Find where the given text appears and provide that cell's center as (x, y) coordinate. 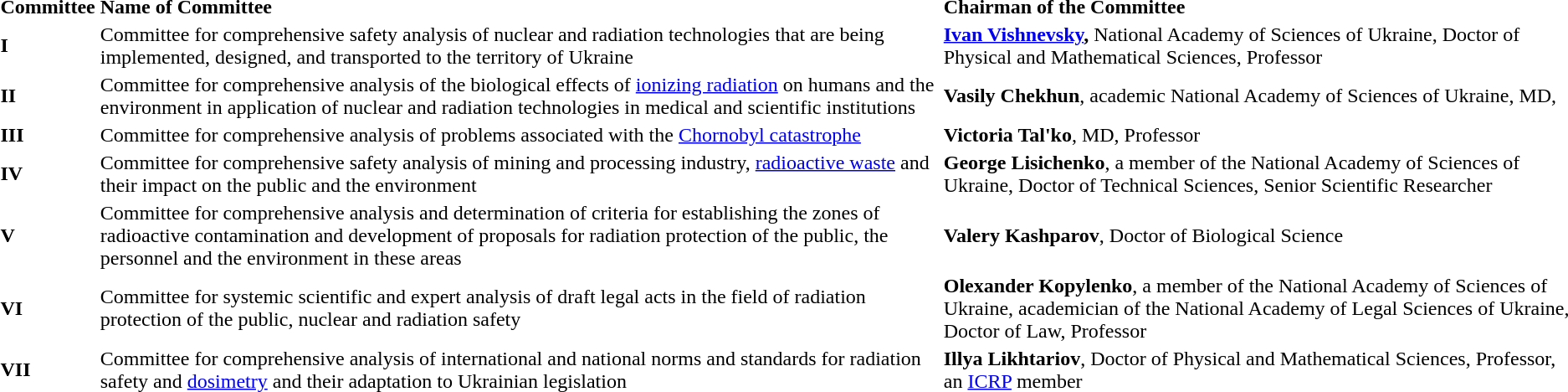
Committee for comprehensive safety analysis of mining and processing industry, radioactive waste and their impact on the public and the environment (519, 174)
Committee for comprehensive analysis of problems associated with the Chornobyl catastrophe (519, 135)
